Search for the cell housing the specified text and yield its (X, Y) center coordinate. 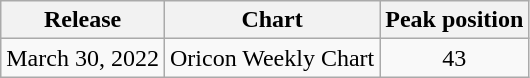
43 (454, 58)
Release (83, 20)
Chart (272, 20)
Oricon Weekly Chart (272, 58)
March 30, 2022 (83, 58)
Peak position (454, 20)
